Output the [X, Y] coordinate of the center of the cell containing the given text.  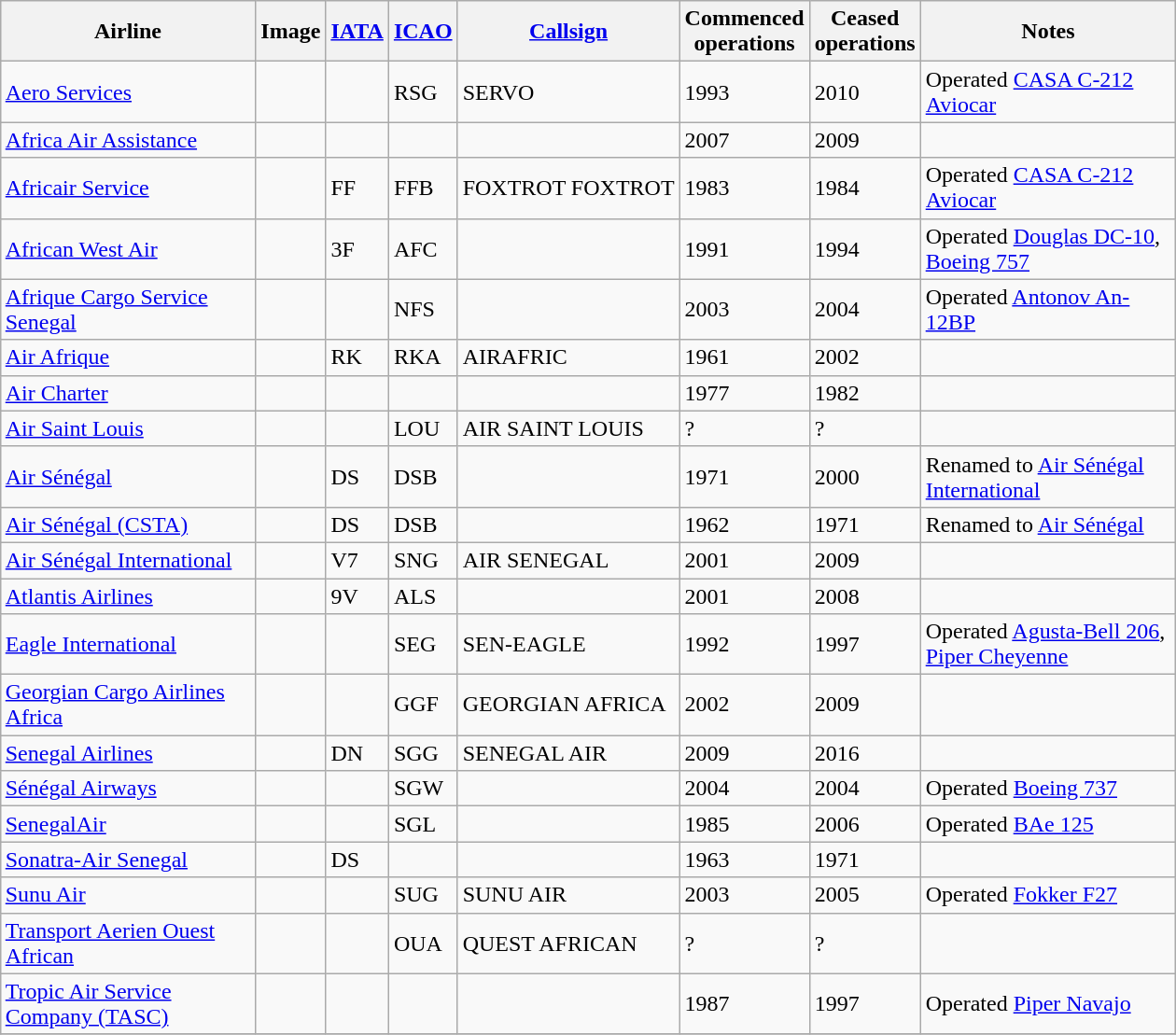
2016 [864, 753]
SUNU AIR [568, 895]
AFC [423, 248]
1961 [745, 357]
Operated Douglas DC-10, Boeing 757 [1048, 248]
FF [357, 189]
1985 [745, 824]
Sonatra-Air Senegal [128, 860]
RKA [423, 357]
2006 [864, 824]
GEORGIAN AFRICA [568, 706]
Renamed to Air Sénégal [1048, 524]
African West Air [128, 248]
Air Afrique [128, 357]
Commencedoperations [745, 32]
LOU [423, 428]
Operated Fokker F27 [1048, 895]
NFS [423, 310]
1962 [745, 524]
1993 [745, 91]
3F [357, 248]
AIR SAINT LOUIS [568, 428]
Georgian Cargo Airlines Africa [128, 706]
SEN-EAGLE [568, 644]
Africa Air Assistance [128, 140]
GGF [423, 706]
Operated BAe 125 [1048, 824]
Operated Agusta-Bell 206, Piper Cheyenne [1048, 644]
Air Charter [128, 393]
9V [357, 596]
Eagle International [128, 644]
Sénégal Airways [128, 789]
RSG [423, 91]
1984 [864, 189]
Airline [128, 32]
DN [357, 753]
ICAO [423, 32]
Image [291, 32]
IATA [357, 32]
Air Sénégal (CSTA) [128, 524]
ALS [423, 596]
FOXTROT FOXTROT [568, 189]
Atlantis Airlines [128, 596]
Air Saint Louis [128, 428]
1992 [745, 644]
QUEST AFRICAN [568, 943]
1982 [864, 393]
Air Sénégal [128, 476]
Senegal Airlines [128, 753]
FFB [423, 189]
1963 [745, 860]
1987 [745, 1004]
Air Sénégal International [128, 560]
2008 [864, 596]
2005 [864, 895]
Sunu Air [128, 895]
Tropic Air Service Company (TASC) [128, 1004]
1994 [864, 248]
1977 [745, 393]
SGG [423, 753]
Transport Aerien Ouest African [128, 943]
SENEGAL AIR [568, 753]
V7 [357, 560]
2000 [864, 476]
Ceasedoperations [864, 32]
Operated Boeing 737 [1048, 789]
SUG [423, 895]
2010 [864, 91]
SNG [423, 560]
RK [357, 357]
Aero Services [128, 91]
SGW [423, 789]
2007 [745, 140]
1991 [745, 248]
AIRAFRIC [568, 357]
SERVO [568, 91]
SEG [423, 644]
Operated Piper Navajo [1048, 1004]
Renamed to Air Sénégal International [1048, 476]
Africair Service [128, 189]
1983 [745, 189]
Afrique Cargo Service Senegal [128, 310]
Notes [1048, 32]
SenegalAir [128, 824]
Callsign [568, 32]
Operated Antonov An-12BP [1048, 310]
OUA [423, 943]
AIR SENEGAL [568, 560]
SGL [423, 824]
